Determine the (X, Y) coordinate at the center of the cell enclosing the given text.  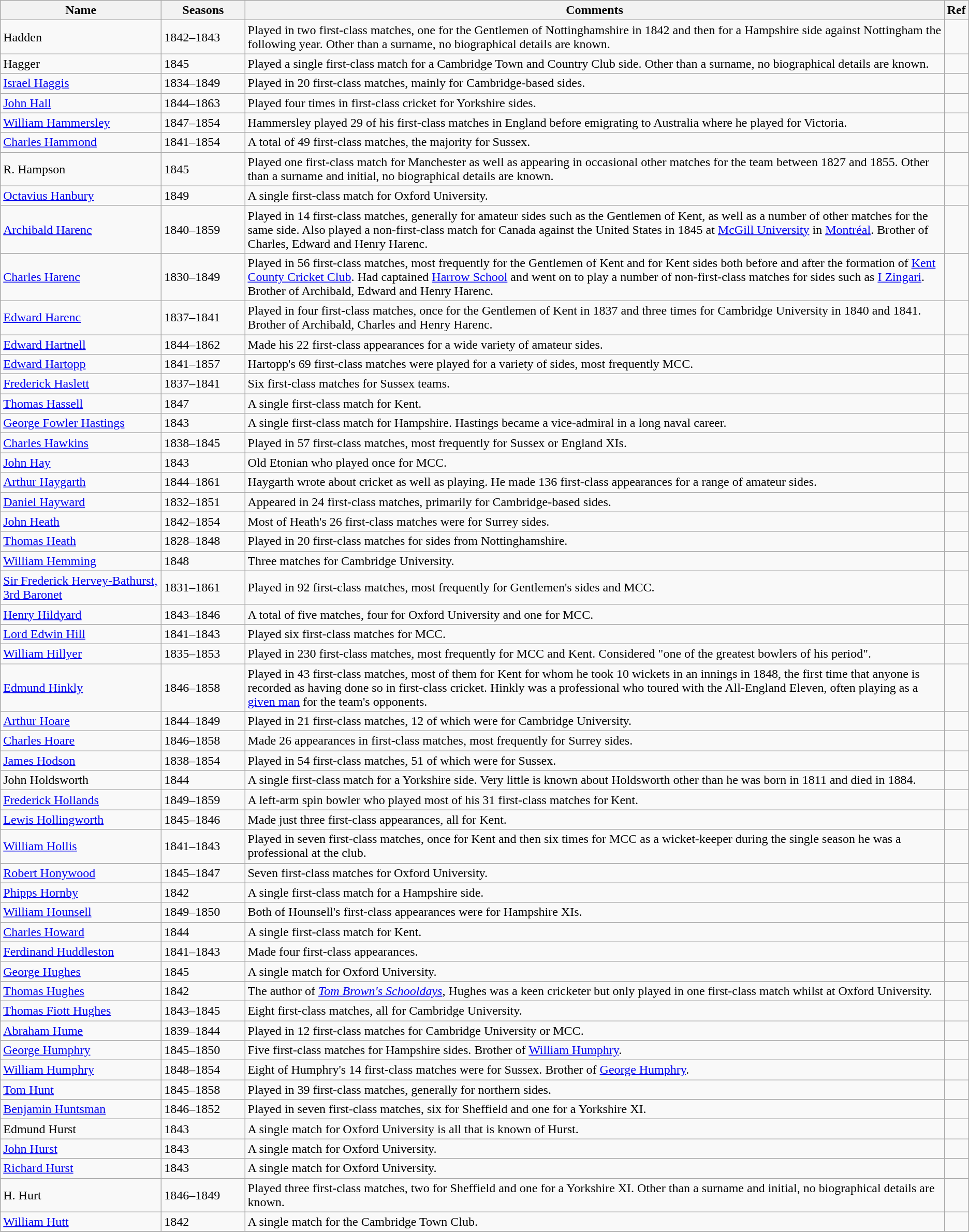
1842–1854 (203, 522)
1843–1845 (203, 1011)
George Humphry (81, 1050)
Eight of Humphry's 14 first-class matches were for Sussex. Brother of George Humphry. (594, 1070)
John Holdsworth (81, 780)
Charles Hoare (81, 741)
Edward Hartnell (81, 344)
Ref (957, 10)
Hammersley played 29 of his first-class matches in England before emigrating to Australia where he played for Victoria. (594, 123)
Most of Heath's 26 first-class matches were for Surrey sides. (594, 522)
Made 26 appearances in first-class matches, most frequently for Surrey sides. (594, 741)
Charles Howard (81, 932)
Ferdinand Huddleston (81, 952)
Abraham Hume (81, 1030)
Daniel Hayward (81, 502)
Henry Hildyard (81, 614)
Israel Haggis (81, 83)
Thomas Heath (81, 541)
Five first-class matches for Hampshire sides. Brother of William Humphry. (594, 1050)
Both of Hounsell's first-class appearances were for Hampshire XIs. (594, 912)
Seasons (203, 10)
A single match for Oxford University is all that is known of Hurst. (594, 1129)
1831–1861 (203, 588)
Benjamin Huntsman (81, 1109)
Old Etonian who played once for MCC. (594, 463)
Phipps Hornby (81, 893)
1841–1854 (203, 142)
John Hurst (81, 1149)
A single first-class match for a Hampshire side. (594, 893)
William Hemming (81, 561)
Edmund Hinkly (81, 687)
1839–1844 (203, 1030)
1847–1854 (203, 123)
1838–1854 (203, 761)
George Fowler Hastings (81, 423)
1841–1857 (203, 364)
Made just three first-class appearances, all for Kent. (594, 820)
1844–1861 (203, 482)
1847 (203, 404)
Hartopp's 69 first-class matches were played for a variety of sides, most frequently MCC. (594, 364)
1849 (203, 196)
1845–1850 (203, 1050)
Charles Hammond (81, 142)
A single match for the Cambridge Town Club. (594, 1222)
Three matches for Cambridge University. (594, 561)
1842–1843 (203, 37)
Arthur Haygarth (81, 482)
1844–1863 (203, 103)
A single first-class match for a Yorkshire side. Very little is known about Holdsworth other than he was born in 1811 and died in 1884. (594, 780)
Played a single first-class match for a Cambridge Town and Country Club side. Other than a surname, no biographical details are known. (594, 64)
Appeared in 24 first-class matches, primarily for Cambridge-based sides. (594, 502)
Richard Hurst (81, 1168)
1844–1862 (203, 344)
Charles Hawkins (81, 443)
Octavius Hanbury (81, 196)
Played in seven first-class matches, six for Sheffield and one for a Yorkshire XI. (594, 1109)
Played in 12 first-class matches for Cambridge University or MCC. (594, 1030)
1849–1850 (203, 912)
Edmund Hurst (81, 1129)
1845–1846 (203, 820)
Played in 21 first-class matches, 12 of which were for Cambridge University. (594, 721)
Eight first-class matches, all for Cambridge University. (594, 1011)
Played in 54 first-class matches, 51 of which were for Sussex. (594, 761)
Six first-class matches for Sussex teams. (594, 384)
Played in 230 first-class matches, most frequently for MCC and Kent. Considered "one of the greatest bowlers of his period". (594, 654)
Thomas Hassell (81, 404)
1832–1851 (203, 502)
Name (81, 10)
Robert Honywood (81, 873)
1840–1859 (203, 229)
John Hall (81, 103)
H. Hurt (81, 1195)
William Hutt (81, 1222)
Seven first-class matches for Oxford University. (594, 873)
1838–1845 (203, 443)
The author of Tom Brown's Schooldays, Hughes was a keen cricketer but only played in one first-class match whilst at Oxford University. (594, 991)
Played four times in first-class cricket for Yorkshire sides. (594, 103)
William Hillyer (81, 654)
1848 (203, 561)
Played in 39 first-class matches, generally for northern sides. (594, 1090)
A total of 49 first-class matches, the majority for Sussex. (594, 142)
1846–1849 (203, 1195)
Played in 20 first-class matches for sides from Nottinghamshire. (594, 541)
William Hammersley (81, 123)
Hadden (81, 37)
1844–1849 (203, 721)
Played three first-class matches, two for Sheffield and one for a Yorkshire XI. Other than a surname and initial, no biographical details are known. (594, 1195)
R. Hampson (81, 169)
A single first-class match for Oxford University. (594, 196)
Made his 22 first-class appearances for a wide variety of amateur sides. (594, 344)
Lewis Hollingworth (81, 820)
1835–1853 (203, 654)
Played six first-class matches for MCC. (594, 634)
1830–1849 (203, 277)
Archibald Harenc (81, 229)
1845–1858 (203, 1090)
A single first-class match for Hampshire. Hastings became a vice-admiral in a long naval career. (594, 423)
1834–1849 (203, 83)
James Hodson (81, 761)
George Hughes (81, 971)
1828–1848 (203, 541)
1843–1846 (203, 614)
A left-arm spin bowler who played most of his 31 first-class matches for Kent. (594, 800)
1848–1854 (203, 1070)
Haygarth wrote about cricket as well as playing. He made 136 first-class appearances for a range of amateur sides. (594, 482)
Hagger (81, 64)
John Hay (81, 463)
Made four first-class appearances. (594, 952)
William Humphry (81, 1070)
Arthur Hoare (81, 721)
Frederick Haslett (81, 384)
1845–1847 (203, 873)
1846–1852 (203, 1109)
John Heath (81, 522)
Edward Hartopp (81, 364)
William Hollis (81, 847)
Tom Hunt (81, 1090)
Thomas Hughes (81, 991)
Frederick Hollands (81, 800)
Sir Frederick Hervey-Bathurst, 3rd Baronet (81, 588)
A total of five matches, four for Oxford University and one for MCC. (594, 614)
Played in 57 first-class matches, most frequently for Sussex or England XIs. (594, 443)
Thomas Fiott Hughes (81, 1011)
William Hounsell (81, 912)
1849–1859 (203, 800)
Edward Harenc (81, 318)
Lord Edwin Hill (81, 634)
Played in 20 first-class matches, mainly for Cambridge-based sides. (594, 83)
Comments (594, 10)
Charles Harenc (81, 277)
Played in 92 first-class matches, most frequently for Gentlemen's sides and MCC. (594, 588)
